Provide the (X, Y) coordinate of the cell's center where the given text is located.  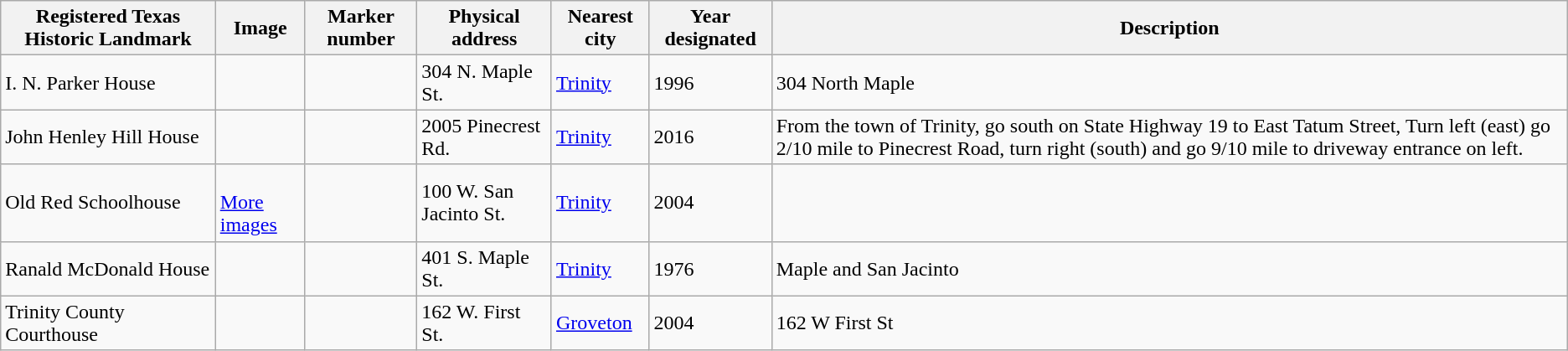
John Henley Hill House (108, 137)
Trinity County Courthouse (108, 323)
Physical address (484, 28)
Marker number (361, 28)
2005 Pinecrest Rd. (484, 137)
162 W First St (1169, 323)
Nearest city (600, 28)
162 W. First St. (484, 323)
100 W. San Jacinto St. (484, 203)
Description (1169, 28)
Image (260, 28)
I. N. Parker House (108, 82)
1976 (710, 268)
304 N. Maple St. (484, 82)
401 S. Maple St. (484, 268)
Maple and San Jacinto (1169, 268)
304 North Maple (1169, 82)
2016 (710, 137)
More images (260, 203)
1996 (710, 82)
Old Red Schoolhouse (108, 203)
Registered Texas Historic Landmark (108, 28)
Ranald McDonald House (108, 268)
Groveton (600, 323)
Year designated (710, 28)
